Detect which cell encompasses the target text, then output its (x, y) center coordinate. 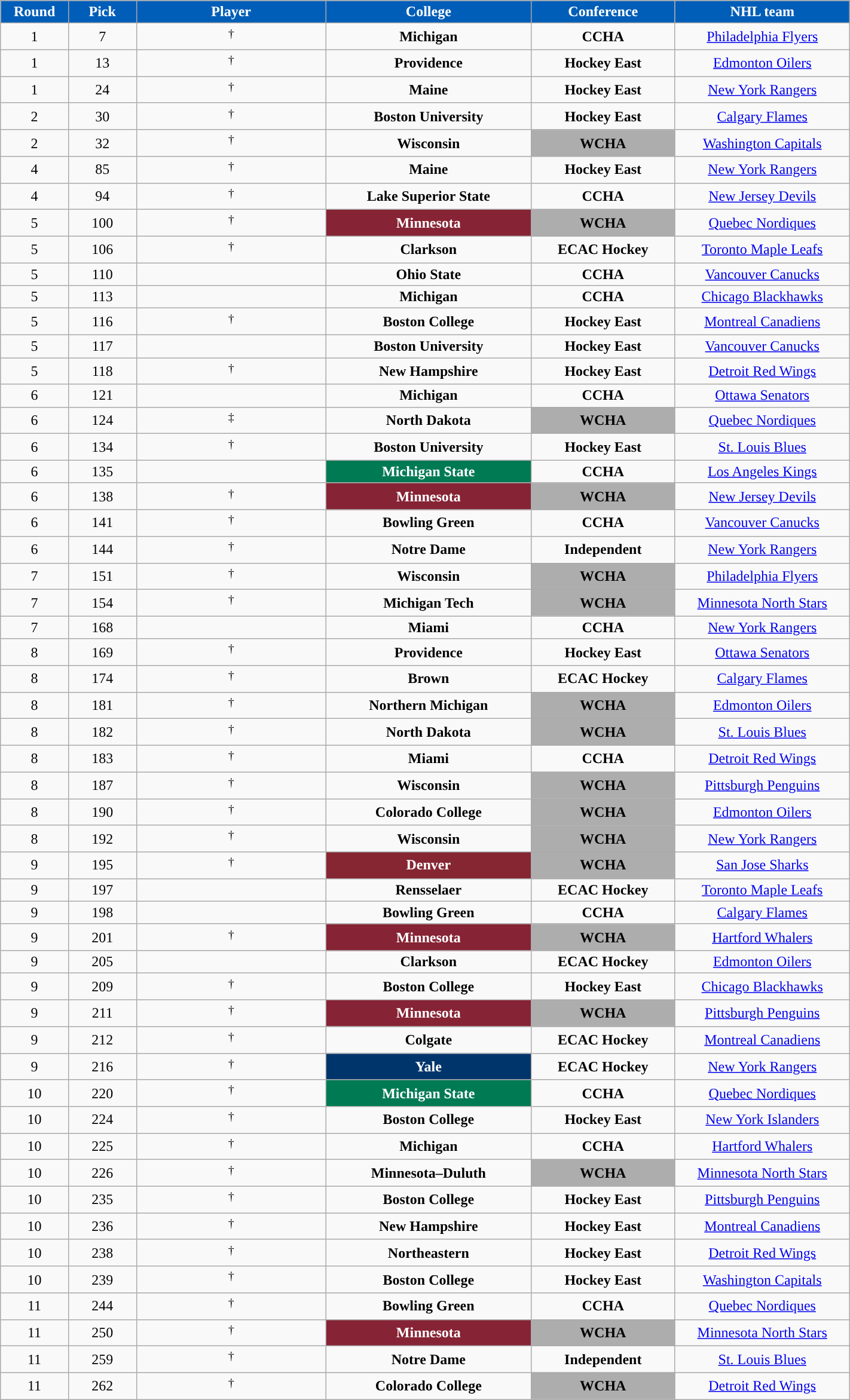
110 (102, 274)
197 (102, 890)
124 (102, 421)
187 (102, 785)
212 (102, 1040)
250 (102, 1332)
32 (102, 143)
Brown (428, 679)
169 (102, 652)
211 (102, 1013)
Pick (102, 12)
121 (102, 396)
201 (102, 937)
Northeastern (428, 1252)
24 (102, 90)
106 (102, 250)
235 (102, 1200)
168 (102, 627)
259 (102, 1360)
13 (102, 63)
Rensselaer (428, 890)
NHL team (762, 12)
216 (102, 1067)
198 (102, 912)
117 (102, 346)
Round (35, 12)
195 (102, 865)
225 (102, 1146)
118 (102, 372)
226 (102, 1174)
144 (102, 550)
Ohio State (428, 274)
New York Islanders (762, 1120)
Conference (603, 12)
Player (231, 12)
154 (102, 603)
Yale (428, 1067)
220 (102, 1093)
Michigan Tech (428, 603)
100 (102, 223)
Colgate (428, 1040)
Lake Superior State (428, 196)
138 (102, 496)
134 (102, 447)
238 (102, 1252)
113 (102, 297)
College (428, 12)
Los Angeles Kings (762, 471)
30 (102, 116)
182 (102, 733)
Minnesota–Duluth (428, 1174)
236 (102, 1226)
209 (102, 987)
183 (102, 759)
141 (102, 523)
San Jose Sharks (762, 865)
181 (102, 705)
224 (102, 1120)
239 (102, 1280)
135 (102, 471)
244 (102, 1306)
116 (102, 321)
151 (102, 576)
205 (102, 962)
Northern Michigan (428, 705)
192 (102, 839)
174 (102, 679)
94 (102, 196)
262 (102, 1386)
‡ (231, 421)
Denver (428, 865)
85 (102, 170)
190 (102, 811)
